Extract the (X, Y) coordinate from the center of the cell holding the provided text.  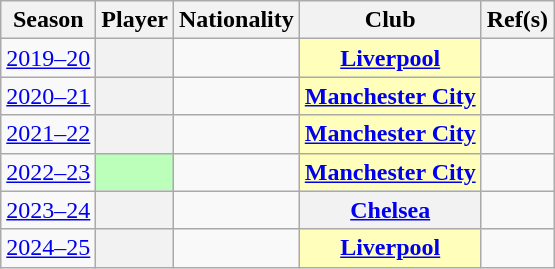
2021–22 (48, 134)
2023–24 (48, 210)
2019–20 (48, 58)
Season (48, 20)
Chelsea (390, 210)
2024–25 (48, 248)
Ref(s) (517, 20)
Player (135, 20)
2020–21 (48, 96)
2022–23 (48, 172)
Club (390, 20)
Nationality (237, 20)
